Find where the given text appears and provide that cell's center as [x, y] coordinate. 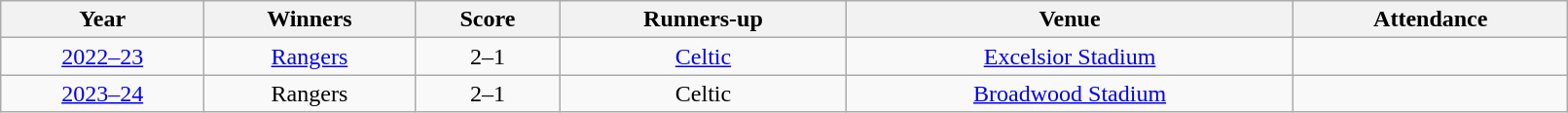
2022–23 [103, 56]
Broadwood Stadium [1069, 94]
Excelsior Stadium [1069, 56]
2023–24 [103, 94]
Attendance [1431, 19]
Score [487, 19]
Venue [1069, 19]
Year [103, 19]
Winners [310, 19]
Runners-up [704, 19]
